Find where the given text appears and provide that cell's center as (x, y) coordinate. 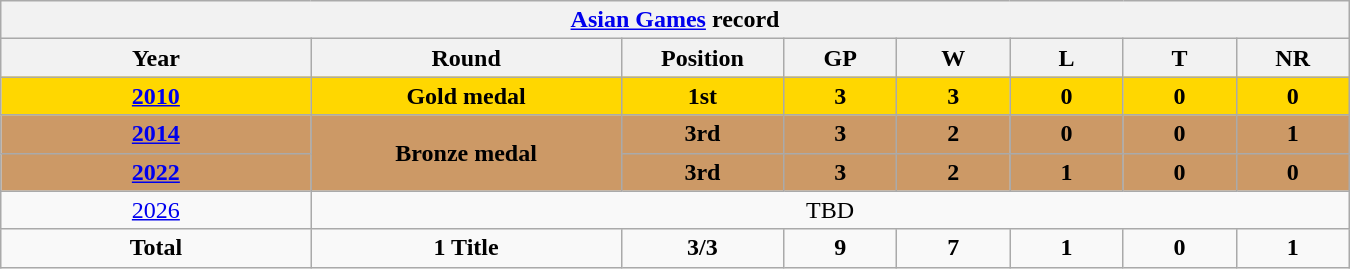
9 (840, 248)
W (954, 58)
L (1066, 58)
7 (954, 248)
NR (1292, 58)
Bronze medal (466, 153)
1 Title (466, 248)
Year (156, 58)
2014 (156, 134)
Round (466, 58)
2010 (156, 96)
GP (840, 58)
Total (156, 248)
T (1180, 58)
TBD (830, 210)
1st (702, 96)
2022 (156, 172)
Asian Games record (675, 20)
Position (702, 58)
2026 (156, 210)
3/3 (702, 248)
Gold medal (466, 96)
